Scan for the cell matching the given text and deliver its [x, y] coordinate at center. 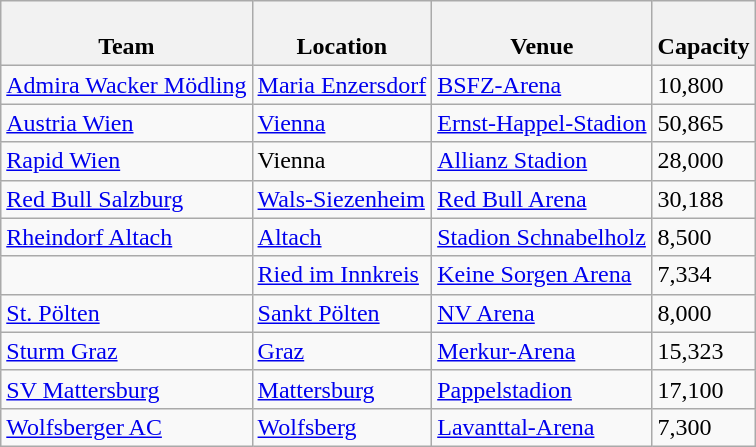
Ried im Innkreis [342, 275]
SV Mattersburg [126, 389]
Sankt Pölten [342, 313]
Ernst-Happel-Stadion [542, 123]
Capacity [704, 34]
Rheindorf Altach [126, 237]
15,323 [704, 351]
30,188 [704, 199]
St. Pölten [126, 313]
Wals-Siezenheim [342, 199]
Red Bull Arena [542, 199]
Allianz Stadion [542, 161]
50,865 [704, 123]
7,334 [704, 275]
Location [342, 34]
Red Bull Salzburg [126, 199]
NV Arena [542, 313]
8,500 [704, 237]
Wolfsberg [342, 427]
Sturm Graz [126, 351]
Lavanttal-Arena [542, 427]
17,100 [704, 389]
Team [126, 34]
Maria Enzersdorf [342, 85]
Keine Sorgen Arena [542, 275]
8,000 [704, 313]
10,800 [704, 85]
Graz [342, 351]
Pappelstadion [542, 389]
Venue [542, 34]
28,000 [704, 161]
Altach [342, 237]
Stadion Schnabelholz [542, 237]
Merkur-Arena [542, 351]
Rapid Wien [126, 161]
7,300 [704, 427]
Wolfsberger AC [126, 427]
BSFZ-Arena [542, 85]
Admira Wacker Mödling [126, 85]
Austria Wien [126, 123]
Mattersburg [342, 389]
